Identify which cell holds the provided text, then report its [X, Y] central coordinate. 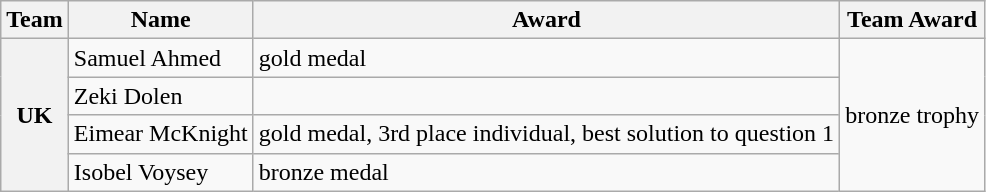
bronze medal [546, 172]
Award [546, 20]
Eimear McKnight [160, 134]
bronze trophy [912, 115]
gold medal [546, 58]
Isobel Voysey [160, 172]
Team [35, 20]
UK [35, 115]
Team Award [912, 20]
Zeki Dolen [160, 96]
Name [160, 20]
gold medal, 3rd place individual, best solution to question 1 [546, 134]
Samuel Ahmed [160, 58]
